Return [X, Y] of the center of cell containing provided text 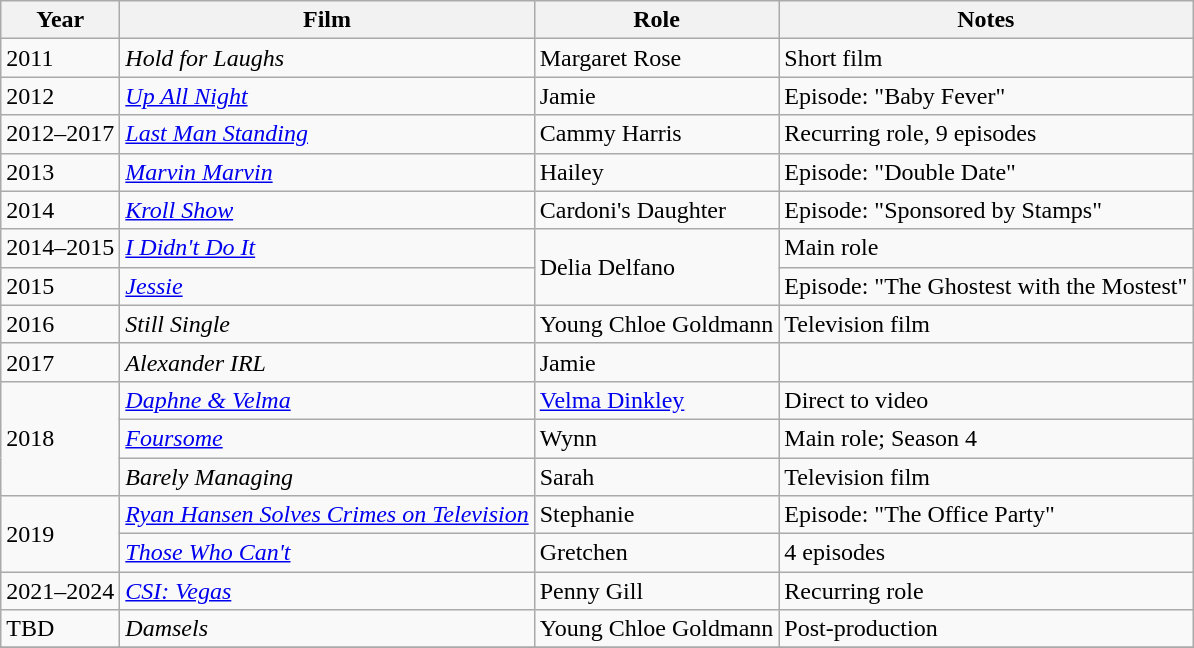
Barely Managing [327, 477]
Cardoni's Daughter [656, 210]
Year [60, 20]
2013 [60, 172]
2021–2024 [60, 591]
Role [656, 20]
Episode: "Baby Fever" [986, 96]
Ryan Hansen Solves Crimes on Television [327, 515]
2014 [60, 210]
Episode: "Sponsored by Stamps" [986, 210]
Foursome [327, 438]
I Didn't Do It [327, 248]
Wynn [656, 438]
2012 [60, 96]
Episode: "Double Date" [986, 172]
Sarah [656, 477]
Up All Night [327, 96]
Delia Delfano [656, 267]
Velma Dinkley [656, 400]
Hailey [656, 172]
Main role [986, 248]
Cammy Harris [656, 134]
Margaret Rose [656, 58]
Film [327, 20]
Marvin Marvin [327, 172]
Recurring role [986, 591]
4 episodes [986, 553]
2018 [60, 438]
2014–2015 [60, 248]
Alexander IRL [327, 362]
Hold for Laughs [327, 58]
Main role; Season 4 [986, 438]
Recurring role, 9 episodes [986, 134]
CSI: Vegas [327, 591]
2012–2017 [60, 134]
Penny Gill [656, 591]
TBD [60, 629]
Episode: "The Office Party" [986, 515]
Daphne & Velma [327, 400]
Direct to video [986, 400]
Stephanie [656, 515]
2016 [60, 324]
Those Who Can't [327, 553]
Notes [986, 20]
2019 [60, 534]
Short film [986, 58]
Still Single [327, 324]
Post-production [986, 629]
Last Man Standing [327, 134]
2017 [60, 362]
Kroll Show [327, 210]
Jessie [327, 286]
Gretchen [656, 553]
2015 [60, 286]
2011 [60, 58]
Episode: "The Ghostest with the Mostest" [986, 286]
Damsels [327, 629]
